Determine the (x, y) coordinate at the center of the cell enclosing the given text.  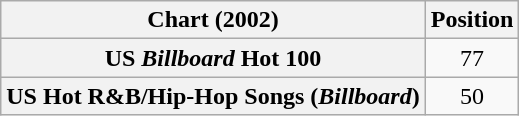
Chart (2002) (213, 20)
Position (472, 20)
US Hot R&B/Hip-Hop Songs (Billboard) (213, 96)
77 (472, 58)
US Billboard Hot 100 (213, 58)
50 (472, 96)
